For the text-containing cell, return its midpoint in (x, y) coordinate format. 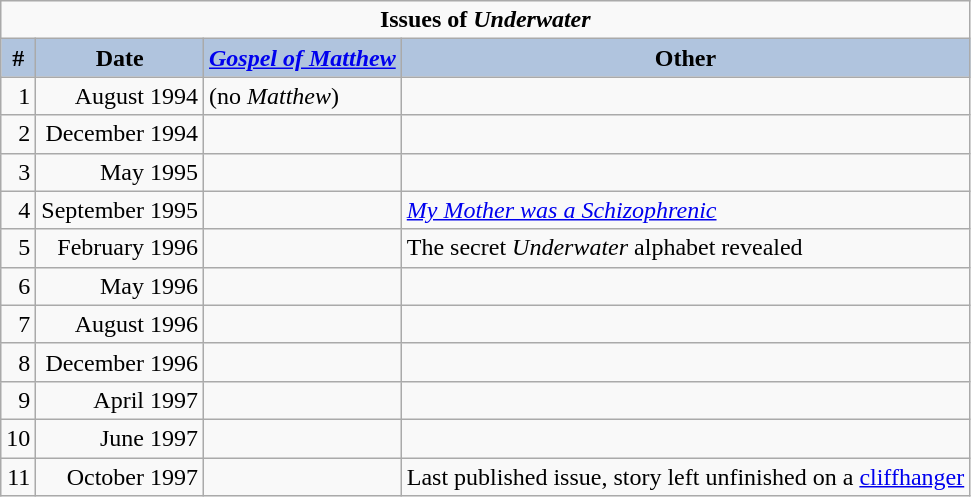
10 (18, 438)
6 (18, 286)
February 1996 (120, 248)
4 (18, 210)
11 (18, 477)
9 (18, 400)
Date (120, 58)
1 (18, 96)
7 (18, 324)
Other (685, 58)
December 1994 (120, 134)
3 (18, 172)
May 1996 (120, 286)
September 1995 (120, 210)
Gospel of Matthew (303, 58)
# (18, 58)
August 1994 (120, 96)
8 (18, 362)
April 1997 (120, 400)
Issues of Underwater (486, 20)
May 1995 (120, 172)
June 1997 (120, 438)
Last published issue, story left unfinished on a cliffhanger (685, 477)
October 1997 (120, 477)
August 1996 (120, 324)
5 (18, 248)
(no Matthew) (303, 96)
The secret Underwater alphabet revealed (685, 248)
My Mother was a Schizophrenic (685, 210)
December 1996 (120, 362)
2 (18, 134)
